Find where the given text appears and provide that cell's center as [X, Y] coordinate. 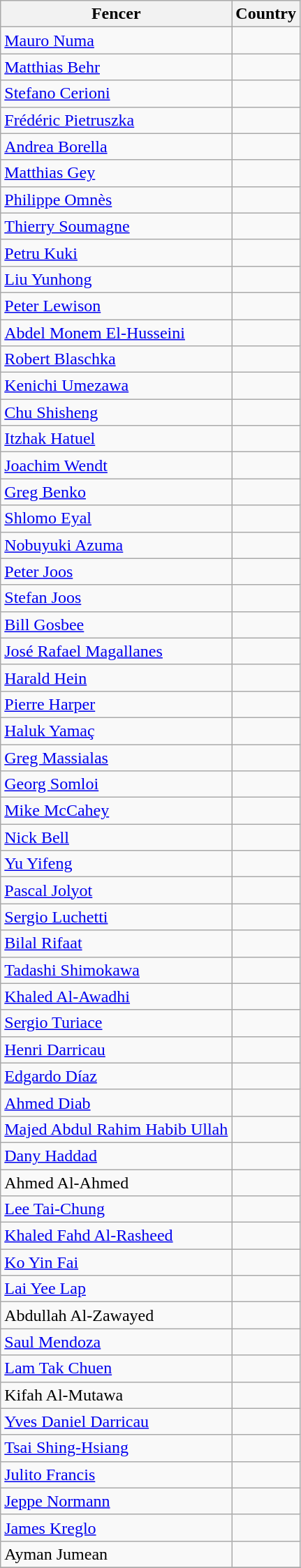
Frédéric Pietruszka [116, 120]
Julito Francis [116, 1474]
Dany Haddad [116, 1156]
Peter Joos [116, 572]
Tsai Shing-Hsiang [116, 1448]
Kifah Al-Mutawa [116, 1395]
Chu Shisheng [116, 412]
Majed Abdul Rahim Habib Ullah [116, 1129]
Abdullah Al-Zawayed [116, 1315]
Matthias Gey [116, 173]
Andrea Borella [116, 147]
José Rafael Magallanes [116, 651]
Greg Benko [116, 492]
Khaled Al-Awadhi [116, 996]
Petru Kuki [116, 253]
Robert Blaschka [116, 359]
Yves Daniel Darricau [116, 1421]
Pierre Harper [116, 704]
Khaled Fahd Al-Rasheed [116, 1236]
Saul Mendoza [116, 1342]
Country [266, 14]
Edgardo Díaz [116, 1076]
Henri Darricau [116, 1050]
Greg Massialas [116, 757]
James Kreglo [116, 1528]
Haluk Yamaç [116, 731]
Mauro Numa [116, 40]
Georg Somloi [116, 784]
Ayman Jumean [116, 1554]
Tadashi Shimokawa [116, 970]
Sergio Luchetti [116, 917]
Lam Tak Chuen [116, 1368]
Nick Bell [116, 837]
Liu Yunhong [116, 279]
Stefano Cerioni [116, 94]
Bill Gosbee [116, 625]
Bilal Rifaat [116, 943]
Ko Yin Fai [116, 1262]
Nobuyuki Azuma [116, 545]
Lai Yee Lap [116, 1289]
Pascal Jolyot [116, 890]
Ahmed Diab [116, 1103]
Joachim Wendt [116, 465]
Harald Hein [116, 678]
Sergio Turiace [116, 1023]
Itzhak Hatuel [116, 439]
Lee Tai-Chung [116, 1209]
Ahmed Al-Ahmed [116, 1183]
Peter Lewison [116, 306]
Kenichi Umezawa [116, 386]
Fencer [116, 14]
Abdel Monem El-Husseini [116, 333]
Matthias Behr [116, 67]
Philippe Omnès [116, 200]
Stefan Joos [116, 598]
Yu Yifeng [116, 864]
Thierry Soumagne [116, 226]
Mike McCahey [116, 811]
Jeppe Normann [116, 1501]
Shlomo Eyal [116, 518]
